Capture the cell that displays the provided text and extract its [X, Y] central coordinate. 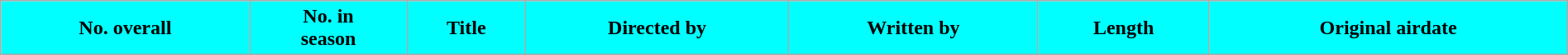
No. overall [126, 28]
Length [1123, 28]
No. inseason [328, 28]
Original airdate [1388, 28]
Written by [914, 28]
Directed by [657, 28]
Title [466, 28]
